Extract the [X, Y] coordinate from the center of the cell holding the provided text.  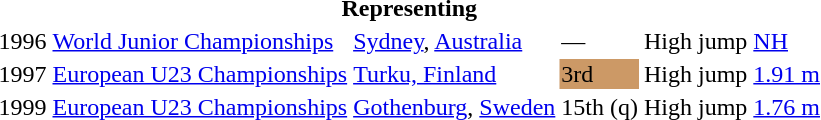
Sydney, Australia [454, 41]
European U23 Championships [200, 74]
Turku, Finland [454, 74]
— [600, 41]
World Junior Championships [200, 41]
3rd [600, 74]
